Search for the cell housing the specified text and yield its (X, Y) center coordinate. 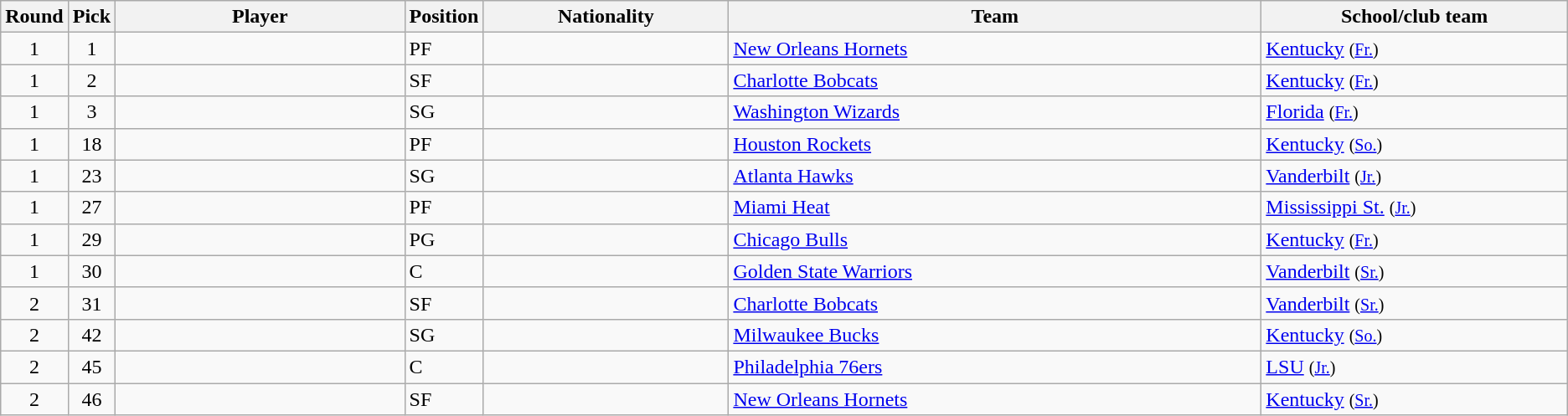
Team (995, 17)
Player (260, 17)
Nationality (606, 17)
Milwaukee Bucks (995, 335)
27 (91, 208)
Atlanta Hawks (995, 176)
Philadelphia 76ers (995, 367)
Vanderbilt (Jr.) (1414, 176)
45 (91, 367)
Golden State Warriors (995, 271)
29 (91, 239)
LSU (Jr.) (1414, 367)
Position (444, 17)
23 (91, 176)
Pick (91, 17)
Round (34, 17)
Houston Rockets (995, 144)
30 (91, 271)
31 (91, 303)
School/club team (1414, 17)
42 (91, 335)
3 (91, 112)
Mississippi St. (Jr.) (1414, 208)
Miami Heat (995, 208)
Kentucky (Sr.) (1414, 399)
18 (91, 144)
46 (91, 399)
Florida (Fr.) (1414, 112)
PG (444, 239)
Washington Wizards (995, 112)
Chicago Bulls (995, 239)
